Search for the cell housing the specified text and yield its [x, y] center coordinate. 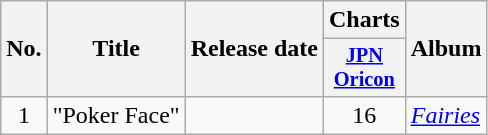
16 [364, 115]
1 [24, 115]
"Poker Face" [116, 115]
Fairies [446, 115]
Charts [364, 20]
Title [116, 49]
Release date [254, 49]
JPNOricon [364, 68]
No. [24, 49]
Album [446, 49]
